Search for the cell housing the specified text and yield its (X, Y) center coordinate. 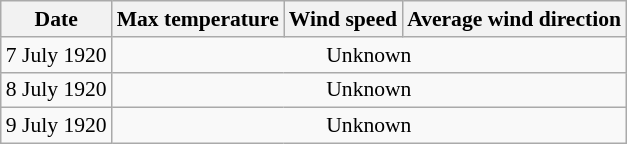
7 July 1920 (56, 55)
Average wind direction (514, 19)
Max temperature (198, 19)
9 July 1920 (56, 126)
8 July 1920 (56, 90)
Wind speed (343, 19)
Date (56, 19)
